Return the [x, y] coordinate for the center point of the cell that contains the specified text.  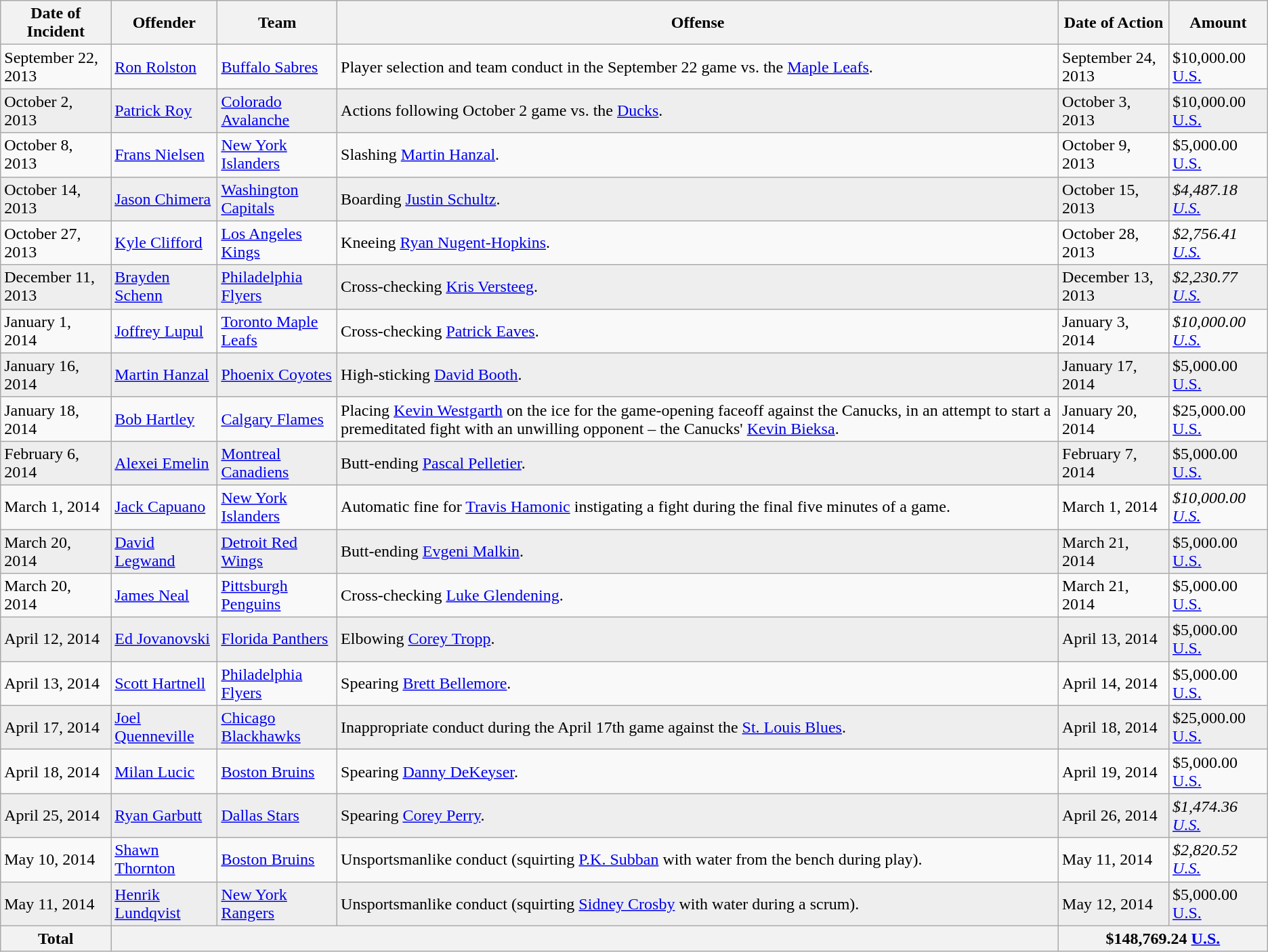
Bob Hartley [164, 418]
Spearing Brett Bellemore. [698, 684]
Milan Lucic [164, 772]
Los Angeles Kings [278, 242]
February 7, 2014 [1114, 463]
Automatic fine for Travis Hamonic instigating a fight during the final five minutes of a game. [698, 506]
May 12, 2014 [1114, 903]
Inappropriate conduct during the April 17th game against the St. Louis Blues. [698, 727]
April 19, 2014 [1114, 772]
December 11, 2013 [56, 287]
October 15, 2013 [1114, 199]
January 18, 2014 [56, 418]
April 12, 2014 [56, 639]
January 17, 2014 [1114, 375]
Scott Hartnell [164, 684]
Chicago Blackhawks [278, 727]
December 13, 2013 [1114, 287]
Alexei Emelin [164, 463]
Player selection and team conduct in the September 22 game vs. the Maple Leafs. [698, 66]
Montreal Canadiens [278, 463]
Boarding Justin Schultz. [698, 199]
October 14, 2013 [56, 199]
Team [278, 23]
Phoenix Coyotes [278, 375]
Slashing Martin Hanzal. [698, 154]
Cross-checking Patrick Eaves. [698, 330]
Total [56, 938]
Detroit Red Wings [278, 551]
Joffrey Lupul [164, 330]
$2,756.41 U.S. [1219, 242]
Ryan Garbutt [164, 815]
Patrick Roy [164, 111]
February 6, 2014 [56, 463]
January 3, 2014 [1114, 330]
$2,820.52 U.S. [1219, 860]
Spearing Corey Perry. [698, 815]
Butt-ending Pascal Pelletier. [698, 463]
Jason Chimera [164, 199]
Colorado Avalanche [278, 111]
Actions following October 2 game vs. the Ducks. [698, 111]
Unsportsmanlike conduct (squirting P.K. Subban with water from the bench during play). [698, 860]
$2,230.77 U.S. [1219, 287]
Unsportsmanlike conduct (squirting Sidney Crosby with water during a scrum). [698, 903]
$148,769.24 U.S. [1164, 938]
Cross-checking Luke Glendening. [698, 596]
Amount [1219, 23]
Martin Hanzal [164, 375]
Kyle Clifford [164, 242]
October 9, 2013 [1114, 154]
October 8, 2013 [56, 154]
Offense [698, 23]
Cross-checking Kris Versteeg. [698, 287]
$1,474.36 U.S. [1219, 815]
September 24, 2013 [1114, 66]
October 27, 2013 [56, 242]
Jack Capuano [164, 506]
Date of Action [1114, 23]
January 20, 2014 [1114, 418]
Brayden Schenn [164, 287]
Frans Nielsen [164, 154]
October 2, 2013 [56, 111]
James Neal [164, 596]
Henrik Lundqvist [164, 903]
Ron Rolston [164, 66]
Washington Capitals [278, 199]
Ed Jovanovski [164, 639]
New York Rangers [278, 903]
January 16, 2014 [56, 375]
Florida Panthers [278, 639]
April 25, 2014 [56, 815]
April 17, 2014 [56, 727]
April 26, 2014 [1114, 815]
$4,487.18 U.S. [1219, 199]
Elbowing Corey Tropp. [698, 639]
High-sticking David Booth. [698, 375]
September 22, 2013 [56, 66]
Toronto Maple Leafs [278, 330]
Date of Incident [56, 23]
Calgary Flames [278, 418]
Offender [164, 23]
David Legwand [164, 551]
Shawn Thornton [164, 860]
Kneeing Ryan Nugent-Hopkins. [698, 242]
January 1, 2014 [56, 330]
April 14, 2014 [1114, 684]
Buffalo Sabres [278, 66]
October 3, 2013 [1114, 111]
Pittsburgh Penguins [278, 596]
May 10, 2014 [56, 860]
Butt-ending Evgeni Malkin. [698, 551]
Spearing Danny DeKeyser. [698, 772]
Joel Quenneville [164, 727]
October 28, 2013 [1114, 242]
Dallas Stars [278, 815]
